Determine the (x, y) coordinate at the center of the cell enclosing the given text.  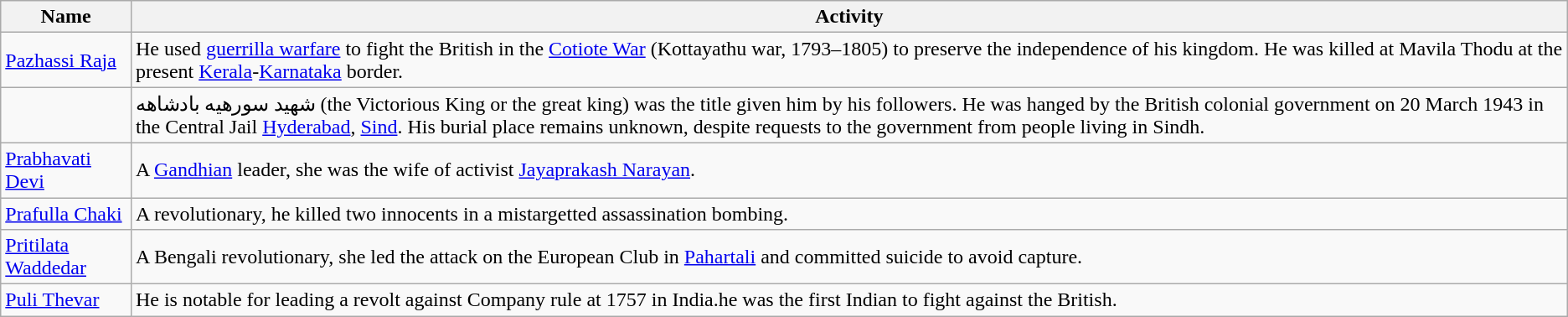
A revolutionary, he killed two innocents in a mistargetted assassination bombing. (849, 214)
Prafulla Chaki (66, 214)
He is notable for leading a revolt against Company rule at 1757 in India.he was the first Indian to fight against the British. (849, 300)
Puli Thevar (66, 300)
A Bengali revolutionary, she led the attack on the European Club in Pahartali and committed suicide to avoid capture. (849, 257)
A Gandhian leader, she was the wife of activist Jayaprakash Narayan. (849, 169)
Name (66, 17)
Activity (849, 17)
Pazhassi Raja (66, 60)
Prabhavati Devi (66, 169)
Pritilata Waddedar (66, 257)
